Search for the cell housing the specified text and yield its [X, Y] center coordinate. 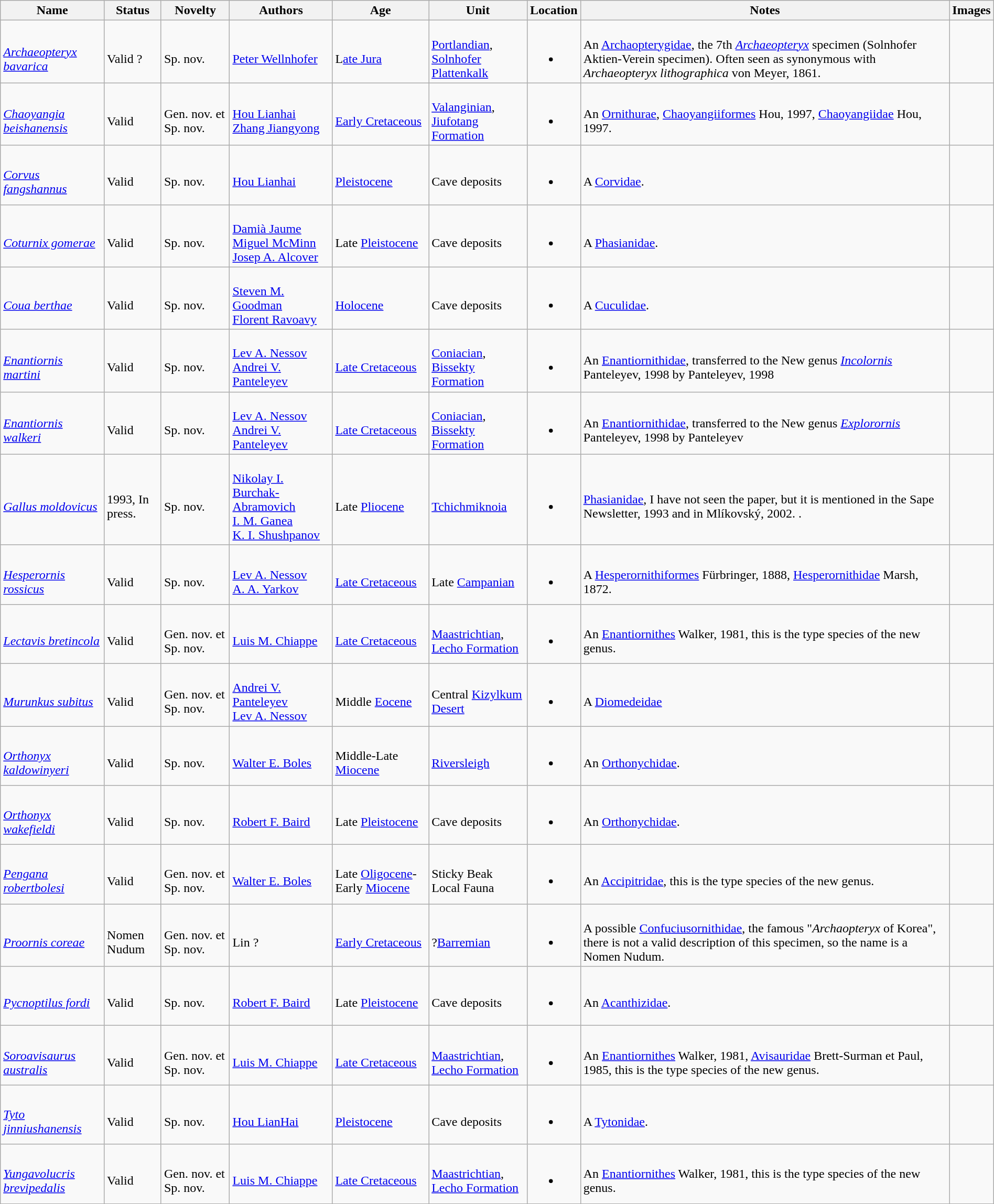
Riversleigh [478, 755]
Name [52, 10]
Hesperornis rossicus [52, 575]
Corvus fangshannus [52, 175]
Notes [765, 10]
Andrei V. PanteleyevLev A. Nessov [281, 694]
Sticky Beak Local Fauna [478, 875]
A Tytonidae. [765, 1115]
?Barremian [478, 936]
Late Campanian [478, 575]
Novelty [195, 10]
An Acanthizidae. [765, 996]
Yungavolucris brevipedalis [52, 1174]
An Enantiornithidae, transferred to the New genus Explorornis Panteleyev, 1998 by Panteleyev [765, 423]
Nikolay I. Burchak-AbramovichI. M. GaneaK. I. Shushpanov [281, 499]
An Ornithurae, Chaoyangiiformes Hou, 1997, Chaoyangiidae Hou, 1997. [765, 114]
Coturnix gomerae [52, 236]
Hou LianhaiZhang Jiangyong [281, 114]
Peter Wellnhofer [281, 51]
Portlandian,Solnhofer Plattenkalk [478, 51]
Hou Lianhai [281, 175]
A Diomedeidae [765, 694]
Authors [281, 10]
A possible Confuciusornithidae, the famous "Archaopteryx of Korea", there is not a valid description of this specimen, so the name is a Nomen Nudum. [765, 936]
Proornis coreae [52, 936]
Archaeopteryx bavarica [52, 51]
A Cuculidae. [765, 298]
Late Pliocene [381, 499]
A Corvidae. [765, 175]
Middle-Late Miocene [381, 755]
A Phasianidae. [765, 236]
Valid ? [133, 51]
Phasianidae, I have not seen the paper, but it is mentioned in the Sape Newsletter, 1993 and in Mlíkovský, 2002. . [765, 499]
An Enantiornithidae, transferred to the New genus Incolornis Panteleyev, 1998 by Panteleyev, 1998 [765, 361]
Hou LianHai [281, 1115]
Pycnoptilus fordi [52, 996]
An Accipitridae, this is the type species of the new genus. [765, 875]
Murunkus subitus [52, 694]
Lin ? [281, 936]
A Hesperornithiformes Fürbringer, 1888, Hesperornithidae Marsh, 1872. [765, 575]
Images [971, 10]
Age [381, 10]
Soroavisaurus australis [52, 1055]
Tyto jinniushanensis [52, 1115]
Orthonyx wakefieldi [52, 815]
Status [133, 10]
Lectavis bretincola [52, 633]
1993, In press. [133, 499]
Pengana robertbolesi [52, 875]
Chaoyangia beishanensis [52, 114]
Steven M. GoodmanFlorent Ravoavy [281, 298]
Valanginian,Jiufotang Formation [478, 114]
Orthonyx kaldowinyeri [52, 755]
Enantiornis martini [52, 361]
Tchichmiknoia [478, 499]
Lev A. NessovA. A. Yarkov [281, 575]
Damià JaumeMiguel McMinnJosep A. Alcover [281, 236]
Enantiornis walkeri [52, 423]
Unit [478, 10]
Coua berthae [52, 298]
Late Oligocene-Early Miocene [381, 875]
Gallus moldovicus [52, 499]
Middle Eocene [381, 694]
Nomen Nudum [133, 936]
Location [554, 10]
An Enantiornithes Walker, 1981, Avisauridae Brett-Surman et Paul, 1985, this is the type species of the new genus. [765, 1055]
Holocene [381, 298]
Central Kizylkum Desert [478, 694]
Late Jura [381, 51]
